Find where the given text appears and provide that cell's center as [X, Y] coordinate. 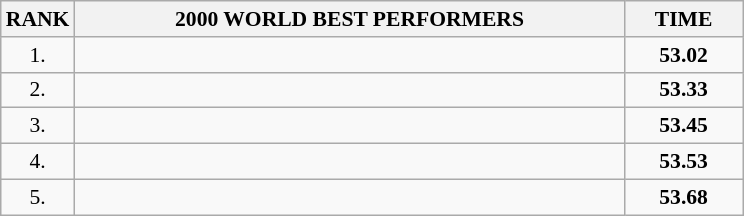
TIME [684, 19]
4. [38, 162]
2000 WORLD BEST PERFORMERS [349, 19]
53.02 [684, 55]
53.33 [684, 90]
2. [38, 90]
53.53 [684, 162]
53.45 [684, 126]
5. [38, 197]
1. [38, 55]
3. [38, 126]
53.68 [684, 197]
RANK [38, 19]
